Detect which cell encompasses the target text, then output its [x, y] center coordinate. 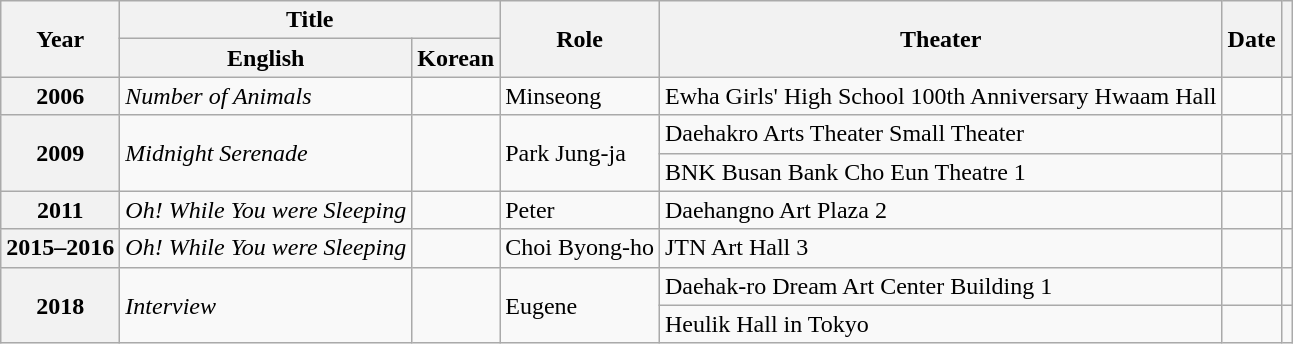
2015–2016 [60, 248]
Ewha Girls' High School 100th Anniversary Hwaam Hall [940, 96]
BNK Busan Bank Cho Eun Theatre 1 [940, 172]
2006 [60, 96]
Theater [940, 39]
Choi Byong-ho [580, 248]
Eugene [580, 305]
Number of Animals [266, 96]
Role [580, 39]
Minseong [580, 96]
Year [60, 39]
Midnight Serenade [266, 153]
Title [310, 20]
Heulik Hall in Tokyo [940, 324]
Daehakro Arts Theater Small Theater [940, 134]
Peter [580, 210]
Korean [456, 58]
2018 [60, 305]
Date [1252, 39]
Park Jung-ja [580, 153]
Daehak-ro Dream Art Center Building 1 [940, 286]
Daehangno Art Plaza 2 [940, 210]
2011 [60, 210]
English [266, 58]
JTN Art Hall 3 [940, 248]
2009 [60, 153]
Interview [266, 305]
